Detect which cell encompasses the target text, then output its (X, Y) center coordinate. 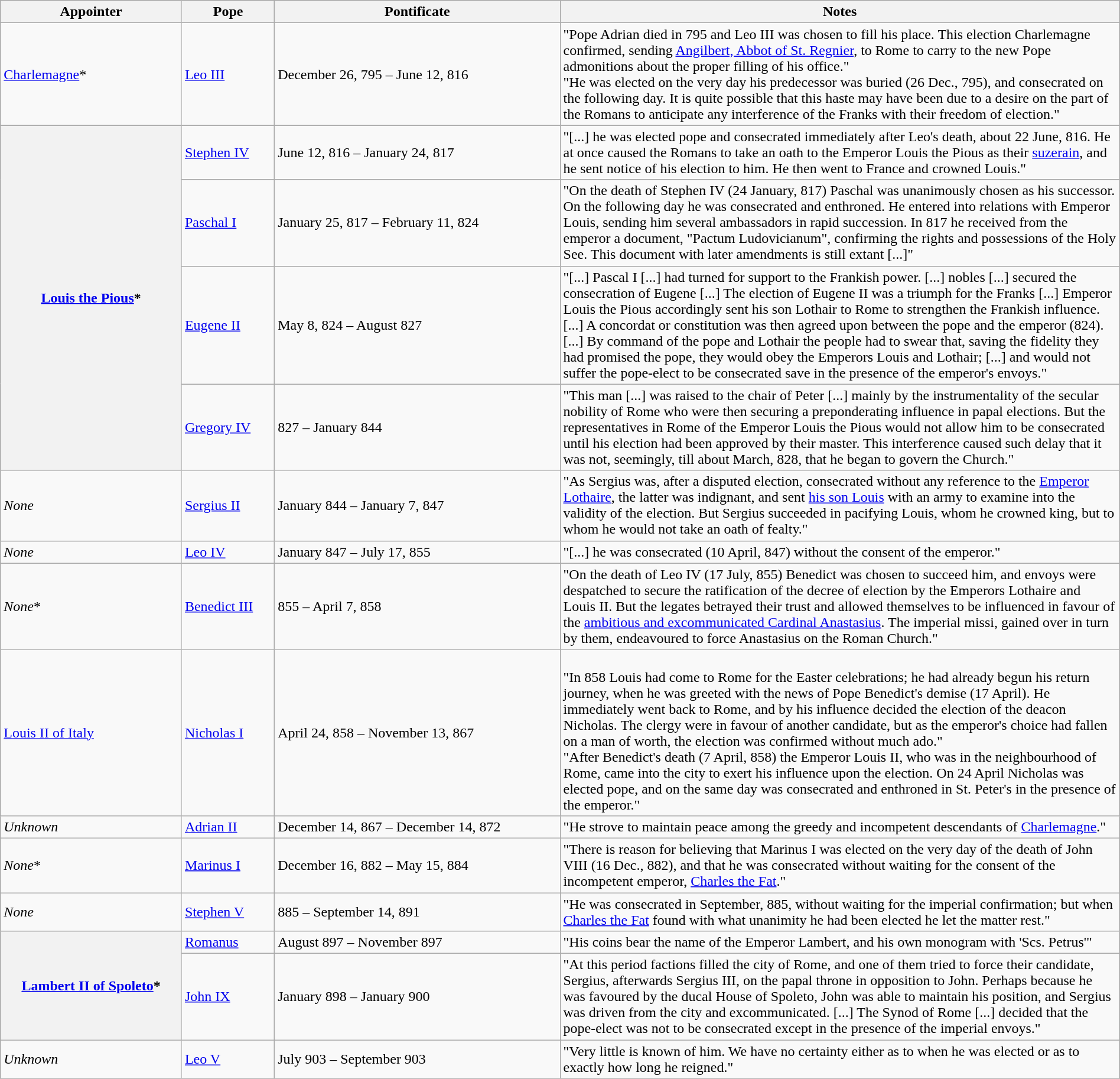
Leo V (228, 1059)
"He strove to maintain peace among the greedy and incompetent descendants of Charlemagne." (840, 827)
July 903 – September 903 (417, 1059)
April 24, 858 – November 13, 867 (417, 733)
Romanus (228, 942)
Notes (840, 12)
Louis II of Italy (91, 733)
Marinus I (228, 865)
December 16, 882 – May 15, 884 (417, 865)
Benedict III (228, 606)
"Very little is known of him. We have no certainty either as to when he was elected or as to exactly how long he reigned." (840, 1059)
Eugene II (228, 325)
Stephen IV (228, 152)
827 – January 844 (417, 427)
Leo IV (228, 552)
"His coins bear the name of the Emperor Lambert, and his own monogram with 'Scs. Petrus'" (840, 942)
Stephen V (228, 911)
January 844 – January 7, 847 (417, 506)
885 – September 14, 891 (417, 911)
Pope (228, 12)
Louis the Pious* (91, 298)
August 897 – November 897 (417, 942)
"[...] he was consecrated (10 April, 847) without the consent of the emperor." (840, 552)
855 – April 7, 858 (417, 606)
Sergius II (228, 506)
June 12, 816 – January 24, 817 (417, 152)
January 898 – January 900 (417, 997)
December 26, 795 – June 12, 816 (417, 74)
Charlemagne* (91, 74)
Leo III (228, 74)
Gregory IV (228, 427)
John IX (228, 997)
Pontificate (417, 12)
December 14, 867 – December 14, 872 (417, 827)
Nicholas I (228, 733)
January 847 – July 17, 855 (417, 552)
Lambert II of Spoleto* (91, 986)
Adrian II (228, 827)
Paschal I (228, 223)
May 8, 824 – August 827 (417, 325)
Appointer (91, 12)
January 25, 817 – February 11, 824 (417, 223)
